Identify which cell holds the provided text, then report its (X, Y) central coordinate. 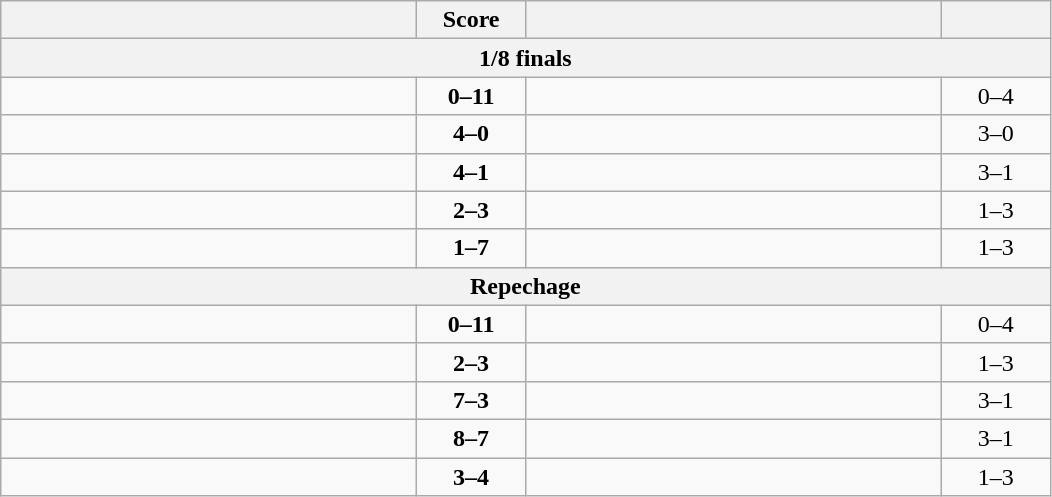
3–0 (996, 134)
7–3 (472, 400)
Repechage (526, 286)
8–7 (472, 438)
3–4 (472, 477)
1–7 (472, 248)
1/8 finals (526, 58)
4–1 (472, 172)
Score (472, 20)
4–0 (472, 134)
